Scan for the cell matching the given text and deliver its (x, y) coordinate at center. 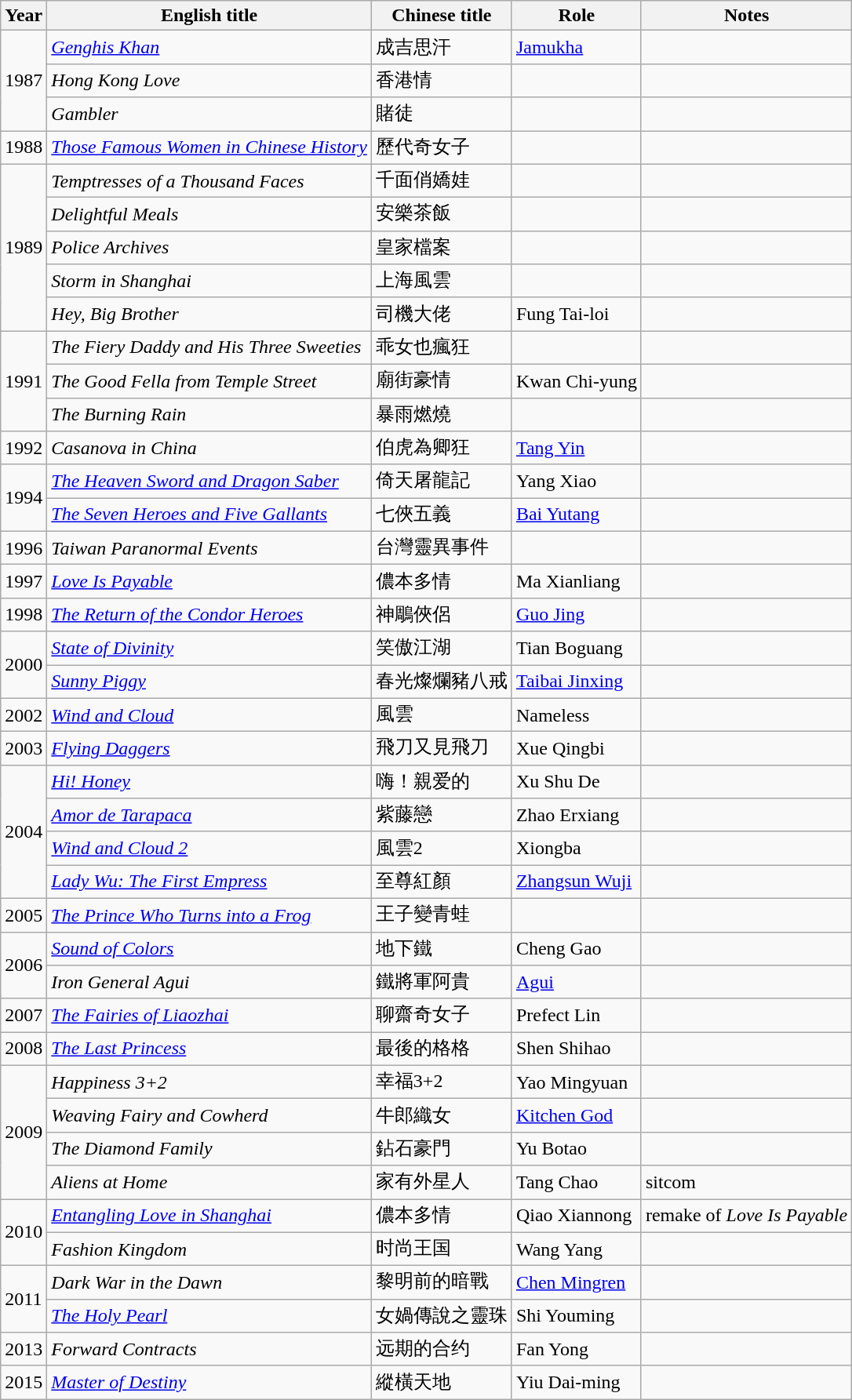
The Heaven Sword and Dragon Saber (209, 482)
2003 (24, 748)
The Last Princess (209, 1049)
remake of Love Is Payable (746, 1216)
The Fiery Daddy and His Three Sweeties (209, 348)
鉆石豪門 (441, 1148)
Temptresses of a Thousand Faces (209, 180)
Shen Shihao (576, 1049)
1996 (24, 547)
女媧傳說之靈珠 (441, 1316)
Sound of Colors (209, 949)
Storm in Shanghai (209, 281)
Sunny Piggy (209, 682)
地下鐵 (441, 949)
歷代奇女子 (441, 147)
Kitchen God (576, 1115)
1992 (24, 449)
The Burning Rain (209, 414)
Shi Youming (576, 1316)
春光燦爛豬八戒 (441, 682)
Casanova in China (209, 449)
Forward Contracts (209, 1349)
1997 (24, 582)
Xue Qingbi (576, 748)
皇家檔案 (441, 248)
Tang Chao (576, 1183)
sitcom (746, 1183)
縱橫天地 (441, 1382)
Genghis Khan (209, 47)
倚天屠龍記 (441, 482)
司機大佬 (441, 314)
Dark War in the Dawn (209, 1283)
时尚王国 (441, 1249)
台灣靈異事件 (441, 547)
Hi! Honey (209, 781)
远期的合约 (441, 1349)
Agui (576, 982)
Yiu Dai-ming (576, 1382)
Taiwan Paranormal Events (209, 547)
Zhangsun Wuji (576, 882)
2010 (24, 1231)
Chen Mingren (576, 1283)
2015 (24, 1382)
2002 (24, 715)
聊齋奇女子 (441, 1015)
黎明前的暗戰 (441, 1283)
Yao Mingyuan (576, 1082)
風雲2 (441, 849)
State of Divinity (209, 648)
2011 (24, 1299)
風雲 (441, 715)
鐵將軍阿貴 (441, 982)
飛刀又見飛刀 (441, 748)
嗨！親爱的 (441, 781)
Xiongba (576, 849)
The Prince Who Turns into a Frog (209, 915)
The Holy Pearl (209, 1316)
暴雨燃燒 (441, 414)
上海風雲 (441, 281)
Qiao Xiannong (576, 1216)
Jamukha (576, 47)
Taibai Jinxing (576, 682)
伯虎為卿狂 (441, 449)
2006 (24, 965)
Weaving Fairy and Cowherd (209, 1115)
Wang Yang (576, 1249)
Guo Jing (576, 615)
2009 (24, 1132)
Flying Daggers (209, 748)
安樂茶飯 (441, 215)
1988 (24, 147)
Lady Wu: The First Empress (209, 882)
最後的格格 (441, 1049)
Kwan Chi-yung (576, 381)
廟街豪情 (441, 381)
Xu Shu De (576, 781)
Hong Kong Love (209, 80)
乖女也瘋狂 (441, 348)
幸福3+2 (441, 1082)
1989 (24, 248)
Tian Boguang (576, 648)
The Return of the Condor Heroes (209, 615)
English title (209, 16)
Gambler (209, 115)
Ma Xianliang (576, 582)
王子變青蛙 (441, 915)
Yu Botao (576, 1148)
Role (576, 16)
Police Archives (209, 248)
Notes (746, 16)
The Good Fella from Temple Street (209, 381)
Happiness 3+2 (209, 1082)
Year (24, 16)
Wind and Cloud 2 (209, 849)
Chinese title (441, 16)
2007 (24, 1015)
成吉思汗 (441, 47)
至尊紅顏 (441, 882)
Nameless (576, 715)
The Fairies of Liaozhai (209, 1015)
Prefect Lin (576, 1015)
2008 (24, 1049)
1998 (24, 615)
香港情 (441, 80)
笑傲江湖 (441, 648)
七俠五義 (441, 515)
Master of Destiny (209, 1382)
Amor de Tarapaca (209, 816)
2004 (24, 831)
Aliens at Home (209, 1183)
紫藤戀 (441, 816)
1991 (24, 381)
Fashion Kingdom (209, 1249)
2013 (24, 1349)
Bai Yutang (576, 515)
The Diamond Family (209, 1148)
Iron General Agui (209, 982)
神鵰俠侶 (441, 615)
The Seven Heroes and Five Gallants (209, 515)
Love Is Payable (209, 582)
Cheng Gao (576, 949)
1987 (24, 81)
1994 (24, 497)
牛郎織女 (441, 1115)
Delightful Meals (209, 215)
家有外星人 (441, 1183)
Yang Xiao (576, 482)
Wind and Cloud (209, 715)
Zhao Erxiang (576, 816)
2005 (24, 915)
Fung Tai-loi (576, 314)
Tang Yin (576, 449)
賭徒 (441, 115)
2000 (24, 665)
Entangling Love in Shanghai (209, 1216)
Fan Yong (576, 1349)
Those Famous Women in Chinese History (209, 147)
千面俏嬌娃 (441, 180)
Hey, Big Brother (209, 314)
